Output the (X, Y) coordinate of the center of the cell containing the given text.  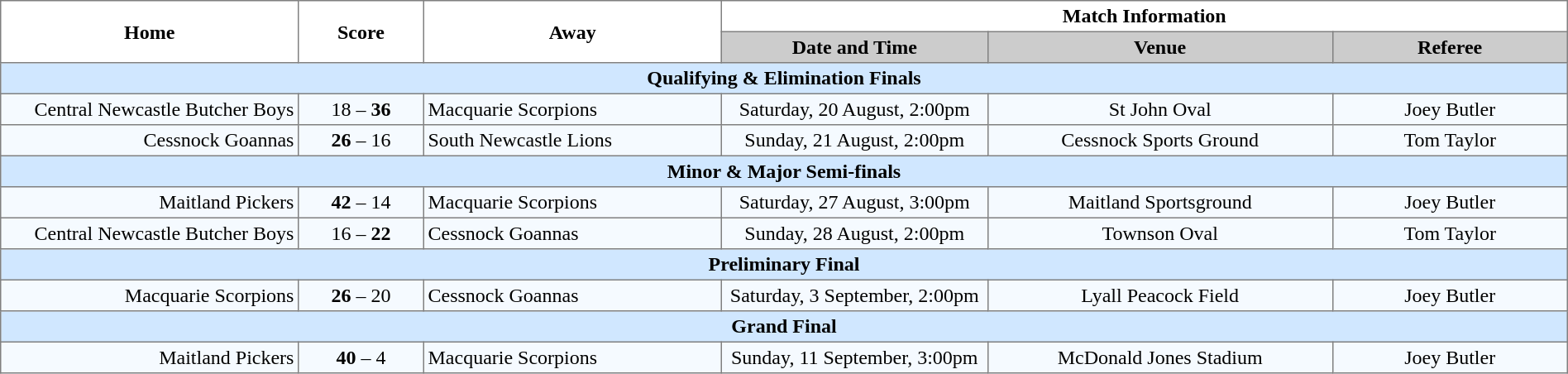
Sunday, 28 August, 2:00pm (854, 233)
Townson Oval (1159, 233)
South Newcastle Lions (572, 141)
Match Information (1145, 17)
Home (150, 31)
Saturday, 27 August, 3:00pm (854, 203)
McDonald Jones Stadium (1159, 357)
18 – 36 (361, 109)
Away (572, 31)
Lyall Peacock Field (1159, 295)
Preliminary Final (784, 265)
Saturday, 3 September, 2:00pm (854, 295)
Referee (1450, 47)
St John Oval (1159, 109)
Grand Final (784, 327)
Sunday, 11 September, 3:00pm (854, 357)
Cessnock Sports Ground (1159, 141)
Sunday, 21 August, 2:00pm (854, 141)
26 – 20 (361, 295)
Date and Time (854, 47)
Minor & Major Semi-finals (784, 171)
Saturday, 20 August, 2:00pm (854, 109)
26 – 16 (361, 141)
16 – 22 (361, 233)
Maitland Sportsground (1159, 203)
42 – 14 (361, 203)
Venue (1159, 47)
40 – 4 (361, 357)
Qualifying & Elimination Finals (784, 79)
Score (361, 31)
